Output the (X, Y) coordinate of the center of the cell containing the given text.  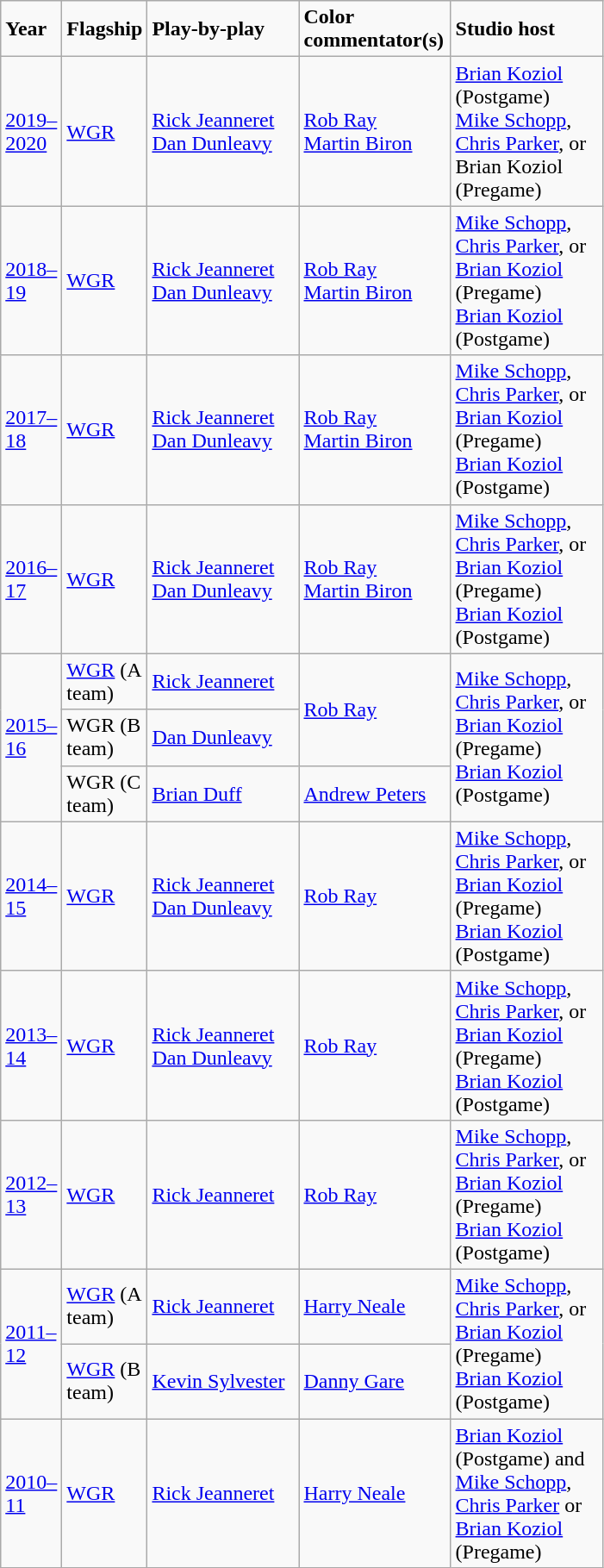
Flagship (105, 29)
2012–13 (31, 1195)
Andrew Peters (375, 793)
Brian Duff (223, 793)
Studio host (526, 29)
2014–15 (31, 896)
2015–16 (31, 738)
2011–12 (31, 1343)
2010–11 (31, 1493)
2017–18 (31, 429)
Danny Gare (375, 1381)
Play-by-play (223, 29)
2018–19 (31, 281)
Brian Koziol (Postgame)Mike Schopp, Chris Parker, or Brian Koziol (Pregame) (526, 131)
Color commentator(s) (375, 29)
WGR (C team) (105, 793)
Dan Dunleavy (223, 738)
Year (31, 29)
2013–14 (31, 1045)
Kevin Sylvester (223, 1381)
2016–17 (31, 579)
2019–2020 (31, 131)
Brian Koziol (Postgame) and Mike Schopp, Chris Parker or Brian Koziol (Pregame) (526, 1493)
